Locate the cell with the specified text and output its [x, y] center coordinate. 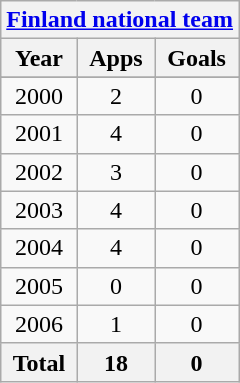
2000 [39, 96]
Finland national team [120, 20]
Total [39, 362]
2001 [39, 134]
Goals [197, 58]
2006 [39, 324]
2005 [39, 286]
2004 [39, 248]
3 [116, 172]
Apps [116, 58]
18 [116, 362]
2 [116, 96]
1 [116, 324]
2003 [39, 210]
2002 [39, 172]
Year [39, 58]
